Search for the cell housing the specified text and yield its (x, y) center coordinate. 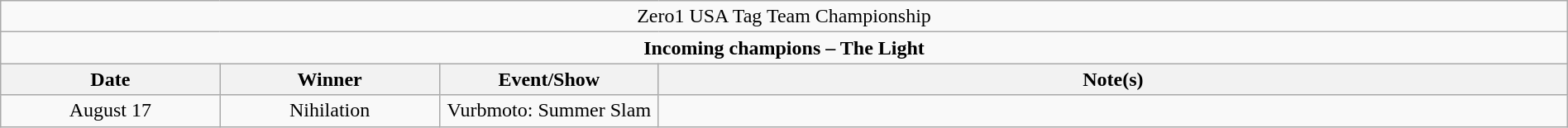
Event/Show (549, 79)
Note(s) (1113, 79)
Incoming champions – The Light (784, 48)
Zero1 USA Tag Team Championship (784, 17)
Nihilation (329, 111)
August 17 (111, 111)
Winner (329, 79)
Date (111, 79)
Vurbmoto: Summer Slam (549, 111)
